From the cell containing the given text, extract its center point as (x, y) coordinate. 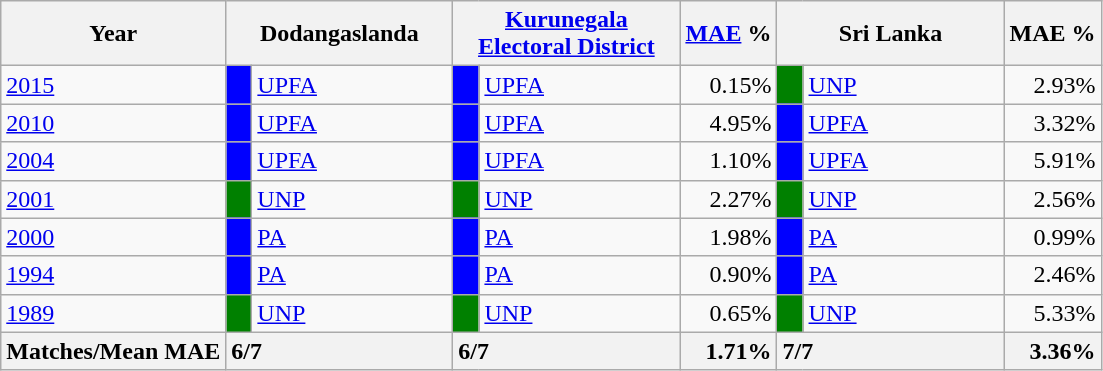
1.10% (728, 161)
Kurunegala Electoral District (566, 34)
4.95% (728, 123)
2.56% (1052, 199)
Dodangaslanda (340, 34)
5.91% (1052, 161)
2004 (114, 161)
1.98% (728, 237)
2015 (114, 85)
2010 (114, 123)
1994 (114, 275)
0.99% (1052, 237)
5.33% (1052, 313)
2000 (114, 237)
0.15% (728, 85)
0.65% (728, 313)
1.71% (728, 351)
Matches/Mean MAE (114, 351)
2.27% (728, 199)
2001 (114, 199)
Year (114, 34)
3.32% (1052, 123)
7/7 (890, 351)
3.36% (1052, 351)
2.93% (1052, 85)
0.90% (728, 275)
2.46% (1052, 275)
Sri Lanka (890, 34)
1989 (114, 313)
